Return [X, Y] of the center of cell containing provided text 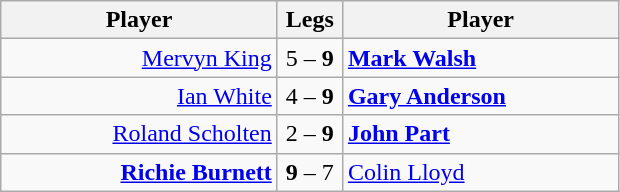
Richie Burnett [140, 172]
Gary Anderson [480, 96]
4 – 9 [310, 96]
5 – 9 [310, 58]
Ian White [140, 96]
Legs [310, 20]
Roland Scholten [140, 134]
9 – 7 [310, 172]
2 – 9 [310, 134]
John Part [480, 134]
Colin Lloyd [480, 172]
Mervyn King [140, 58]
Mark Walsh [480, 58]
